Scan for the cell matching the given text and deliver its [X, Y] coordinate at center. 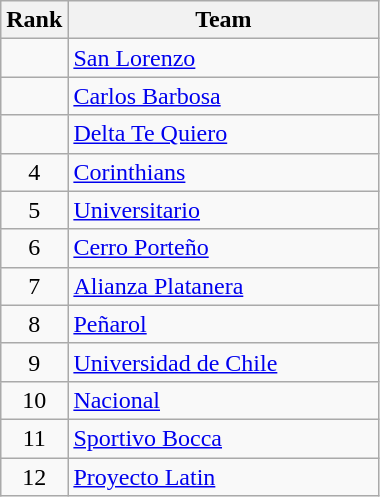
12 [34, 477]
10 [34, 400]
Rank [34, 20]
Peñarol [224, 324]
Universidad de Chile [224, 362]
Nacional [224, 400]
9 [34, 362]
11 [34, 438]
8 [34, 324]
Universitario [224, 210]
4 [34, 172]
5 [34, 210]
6 [34, 248]
Corinthians [224, 172]
Cerro Porteño [224, 248]
Delta Te Quiero [224, 134]
7 [34, 286]
San Lorenzo [224, 58]
Proyecto Latin [224, 477]
Sportivo Bocca [224, 438]
Team [224, 20]
Carlos Barbosa [224, 96]
Alianza Platanera [224, 286]
